Provide the [X, Y] coordinate of the cell's center where the given text is located.  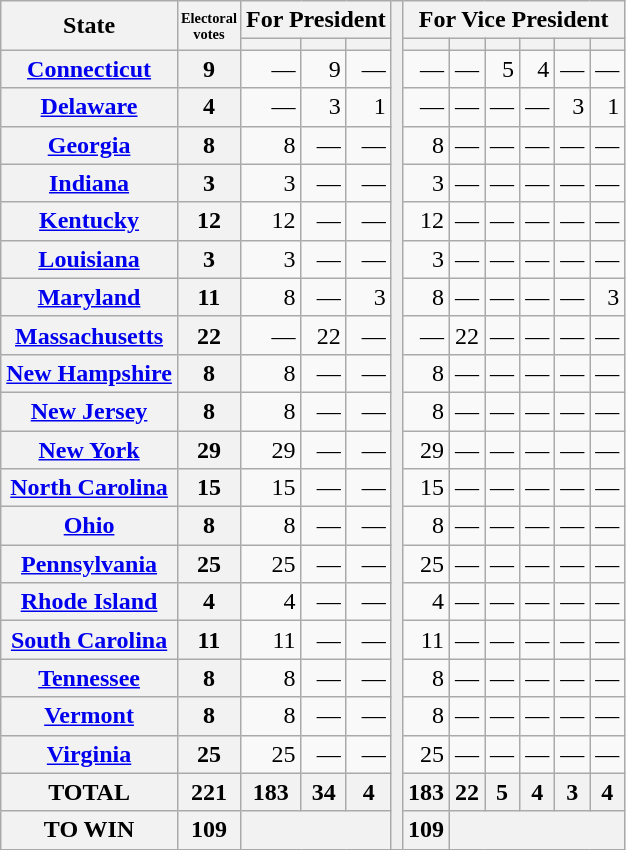
Virginia [90, 754]
Kentucky [90, 221]
New Hampshire [90, 373]
Electoralvotes [208, 26]
34 [324, 792]
New York [90, 449]
For Vice President [513, 20]
Louisiana [90, 259]
TO WIN [90, 830]
Rhode Island [90, 602]
Ohio [90, 526]
Massachusetts [90, 335]
Pennsylvania [90, 564]
New Jersey [90, 411]
Delaware [90, 107]
Tennessee [90, 678]
Indiana [90, 183]
North Carolina [90, 488]
Vermont [90, 716]
TOTAL [90, 792]
Maryland [90, 297]
For President [316, 20]
State [90, 26]
221 [208, 792]
South Carolina [90, 640]
Georgia [90, 145]
Connecticut [90, 69]
